Extract the [x, y] coordinate from the center of the cell holding the provided text.  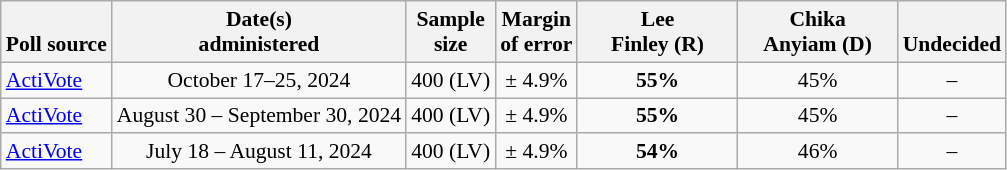
July 18 – August 11, 2024 [259, 152]
Samplesize [450, 32]
46% [818, 152]
ChikaAnyiam (D) [818, 32]
Undecided [952, 32]
Date(s)administered [259, 32]
54% [657, 152]
Poll source [56, 32]
LeeFinley (R) [657, 32]
Marginof error [536, 32]
August 30 – September 30, 2024 [259, 116]
October 17–25, 2024 [259, 80]
